Pinpoint the cell where the given text exists, returning its (x, y) midpoint coordinate. 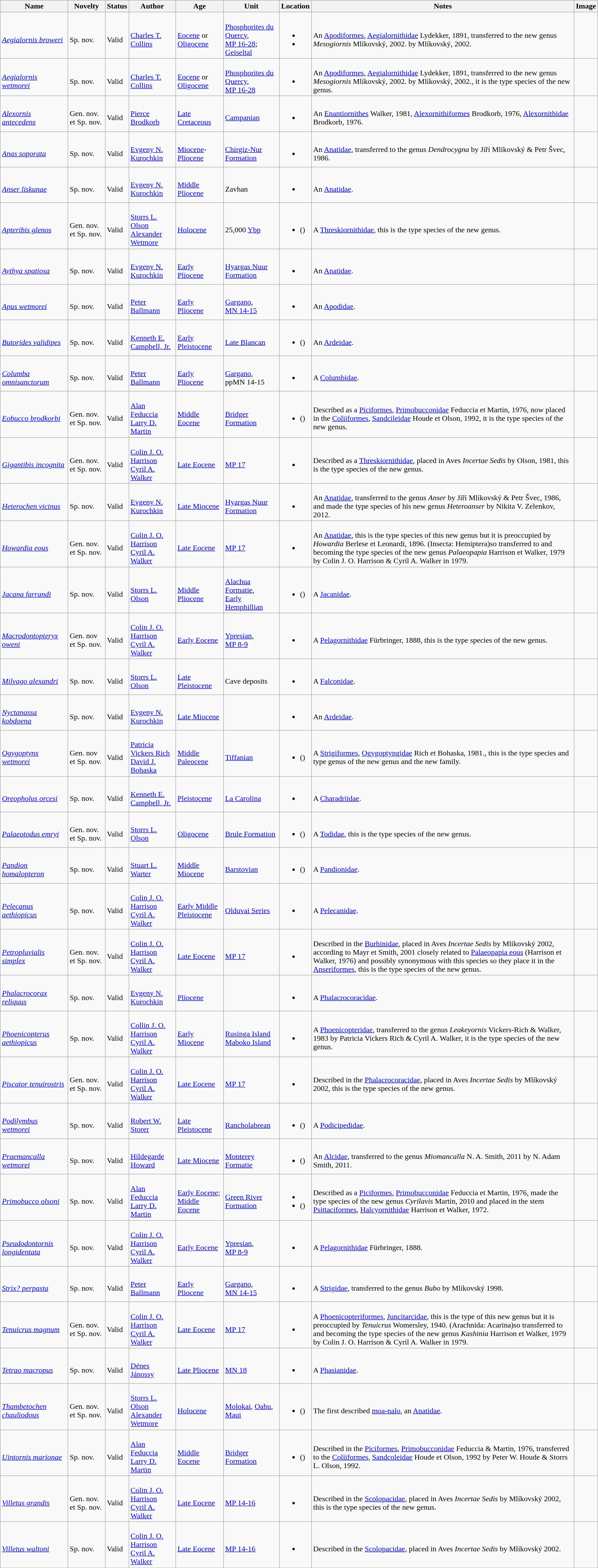
Age (199, 6)
Late Blancan (251, 338)
Petropluvialis simplex (34, 952)
Cave deposits (251, 677)
The first described moa-nalo, an Anatidae. (443, 1407)
Author (152, 6)
A Pelecanidae. (443, 906)
Early Middle Pleistocene (199, 906)
Status (117, 6)
Butorides validipes (34, 338)
Brule Formation (251, 830)
Gargano,ppMN 14-15 (251, 373)
Described as a Threskiornithidae, placed in Aves Incertae Sedis by Olson, 1981, this is the type species of the new genus. (443, 460)
Middle Paleocene (199, 753)
Piscator tenuirostris (34, 1080)
Milvago alexandri (34, 677)
Villetus waltoni (34, 1545)
Early Miocene (199, 1034)
A Podicipedidae. (443, 1121)
Phalacrocorax reliquus (34, 993)
La Carolina (251, 794)
An Apodiformes, Aegialornithidae Lydekker, 1891, transferred to the new genus Mesogiornis Mlíkovský, 2002. by Mlíkovský, 2002. (443, 35)
Heterochen vicinus (34, 502)
Barstovian (251, 865)
Pseudodontornis longidentata (34, 1243)
A Jacanidae. (443, 590)
Phosphorites du Quercy,MP 16-28 (251, 77)
Praemancalla wetmorei (34, 1157)
Tenuicrus magnum (34, 1325)
25,000 Ybp (251, 226)
Apus wetmorei (34, 302)
Jacana farrandi (34, 590)
Phosphorites du Quercy,MP 16-28;Geiseltal (251, 35)
Pliocene (199, 993)
Villetus grandis (34, 1499)
Phoenicopterus aethiopicus (34, 1034)
Stuart L. Warter (152, 865)
Dénes Jánossy (152, 1366)
Olduvai Series (251, 906)
A Columbidae. (443, 373)
Aegialornis broweri (34, 35)
Pierce Brodkorb (152, 113)
A Pelagornithidae Fürbringer, 1888, this is the type species of the new genus. (443, 636)
Novelty (87, 6)
A Pandionidae. (443, 865)
An Anatidae, transferred to the genus Dendrocygna by Jíří Mlíkovský & Petr Švec, 1986. (443, 149)
Robert W. Storer (152, 1121)
Zavhan (251, 185)
Name (34, 6)
Nyctanassa kobdoena (34, 712)
Uintornis marionae (34, 1453)
Described in the Scolopacidae, placed in Aves Incertae Sedis by Mlíkovský 2002. (443, 1545)
Howardia eous (34, 544)
Collin J. O. HarrisonCyril A. Walker (152, 1034)
Image (586, 6)
MN 18 (251, 1366)
A Threskiornithidae, this is the type species of the new genus. (443, 226)
A Phalacrocoracidae. (443, 993)
A Charadriidae. (443, 794)
Alachua Formatie,Early Hemphillian (251, 590)
Location (296, 6)
Primobucco olsoni (34, 1197)
Late Pliocene (199, 1366)
Oligocene (199, 830)
A Falconidae. (443, 677)
Chirgiz-Nur Formation (251, 149)
Apteribis glenos (34, 226)
Gigantibis incognita (34, 460)
Unit (251, 6)
A Todidae, this is the type species of the new genus. (443, 830)
Columba omnisanctorum (34, 373)
Pleistocene (199, 794)
Molokai, Oahu, Maui (251, 1407)
Early Eocene;Middle Eocene (199, 1197)
Hildegarde Howard (152, 1157)
Rusinga IslandMaboko Island (251, 1034)
Ogygoptynx wetmorei (34, 753)
Pandion homalopteron (34, 865)
Miocene-Pliocene (199, 149)
Monterey Formatie (251, 1157)
Aegialornis wetmorei (34, 77)
Alexornis antecedens (34, 113)
Middle Miocene (199, 865)
Aythya spatiosa (34, 267)
A Strigiformes, Ogygoptyngidae Rich et Bohaska, 1981., this is the type species and type genus of the new genus and the new family. (443, 753)
Thambetochen chauliodous (34, 1407)
Described in the Scolopacidae, placed in Aves Incertae Sedis by Mlíkovský 2002, this is the type species of the new genus. (443, 1499)
An Alcidae, transferred to the genus Miomancalla N. A. Smith, 2011 by N. Adam Smith, 2011. (443, 1157)
Late Cretaceous (199, 113)
Early Pleistocene (199, 338)
Patricia Vickers RichDavid J. Bohaska (152, 753)
Described in the Phalacrocoracidae, placed in Aves Incertae Sedis by Mlíkovský 2002, this is the type species of the new genus. (443, 1080)
Tiffanian (251, 753)
Oreopholus orcesi (34, 794)
A Phasianidae. (443, 1366)
Podilymbus wetmorei (34, 1121)
Eobucco brodkorbi (34, 414)
An Enantiornithes Walker, 1981, Alexornithiformes Brodkorb, 1976, Alexornithidae Brodkorb, 1976. (443, 113)
A Strigidae, transferred to the genus Bubo by Mlíkovský 1998. (443, 1284)
Campanian (251, 113)
Palaeotodus emryi (34, 830)
Green River Formation (251, 1197)
Notes (443, 6)
Tetrao macropus (34, 1366)
A Pelagornithidae Fürbringer, 1888. (443, 1243)
Rancholabrean (251, 1121)
Anas soporata (34, 149)
Macrodontopteryx oweni (34, 636)
Strix? perpasta (34, 1284)
Pelecanus aethiopicus (34, 906)
Anser liskunae (34, 185)
An Apodidae. (443, 302)
